Search for the cell housing the specified text and yield its [X, Y] center coordinate. 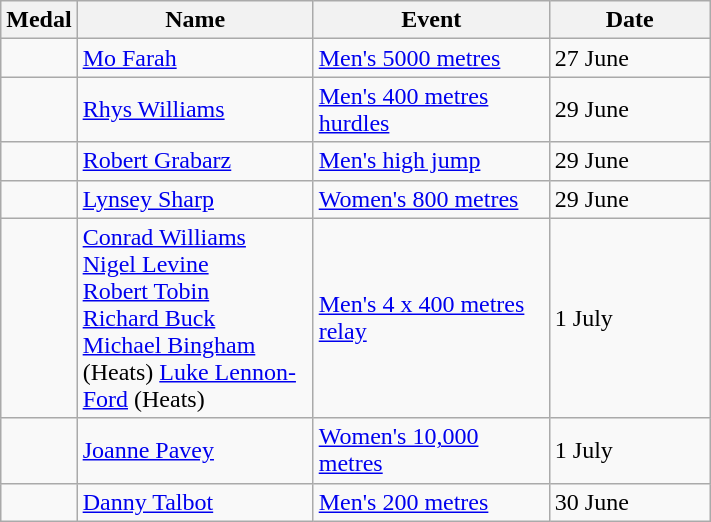
Men's 200 metres [431, 502]
Women's 10,000 metres [431, 450]
Lynsey Sharp [195, 199]
Men's 400 metres hurdles [431, 110]
27 June [630, 58]
Event [431, 20]
30 June [630, 502]
Mo Farah [195, 58]
Medal [39, 20]
Men's 4 x 400 metres relay [431, 318]
Conrad WilliamsNigel LevineRobert TobinRichard BuckMichael Bingham (Heats) Luke Lennon-Ford (Heats) [195, 318]
Men's 5000 metres [431, 58]
Name [195, 20]
Date [630, 20]
Women's 800 metres [431, 199]
Joanne Pavey [195, 450]
Robert Grabarz [195, 161]
Rhys Williams [195, 110]
Danny Talbot [195, 502]
Men's high jump [431, 161]
